For the text-containing cell, return its midpoint in (x, y) coordinate format. 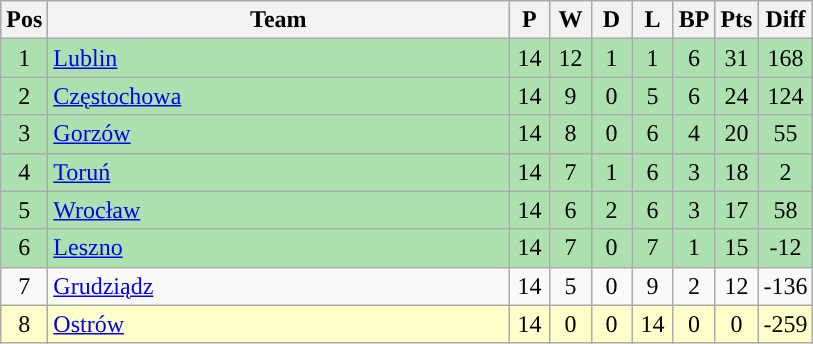
Leszno (278, 248)
Lublin (278, 58)
Grudziądz (278, 286)
24 (736, 96)
55 (786, 134)
Pts (736, 20)
168 (786, 58)
Toruń (278, 172)
BP (694, 20)
Wrocław (278, 210)
18 (736, 172)
Pos (24, 20)
Diff (786, 20)
20 (736, 134)
31 (736, 58)
-259 (786, 324)
W (570, 20)
L (652, 20)
Team (278, 20)
P (530, 20)
Częstochowa (278, 96)
124 (786, 96)
15 (736, 248)
17 (736, 210)
Ostrów (278, 324)
Gorzów (278, 134)
-12 (786, 248)
58 (786, 210)
-136 (786, 286)
D (612, 20)
